Find where the given text appears and provide that cell's center as [X, Y] coordinate. 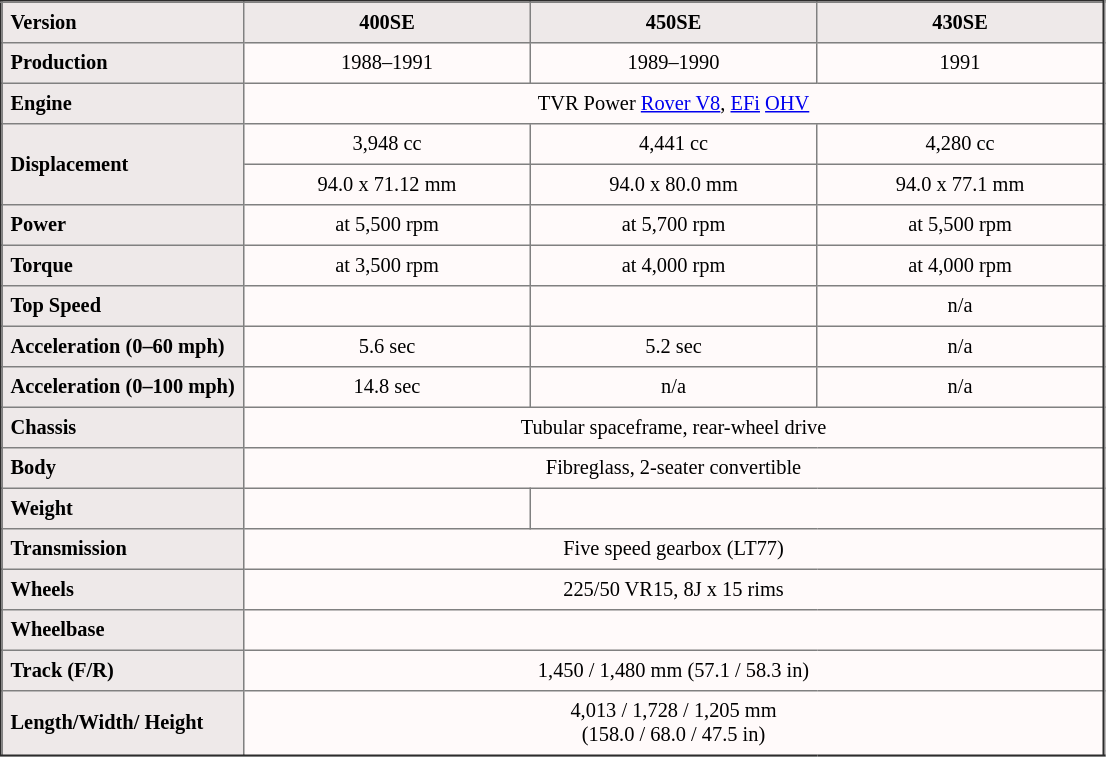
94.0 x 80.0 mm [673, 184]
14.8 sec [387, 386]
94.0 x 71.12 mm [387, 184]
400SE [387, 22]
Top Speed [123, 305]
430SE [960, 22]
5.2 sec [673, 346]
at 5,700 rpm [673, 224]
3,948 cc [387, 143]
Wheelbase [123, 629]
Torque [123, 265]
Engine [123, 103]
Power [123, 224]
1989–1990 [673, 62]
TVR Power Rover V8, EFi OHV [674, 103]
94.0 x 77.1 mm [960, 184]
at 3,500 rpm [387, 265]
Version [123, 22]
5.6 sec [387, 346]
Displacement [123, 164]
Transmission [123, 548]
Production [123, 62]
1,450 / 1,480 mm (57.1 / 58.3 in) [674, 670]
Chassis [123, 427]
Body [123, 467]
4,441 cc [673, 143]
Acceleration (0–100 mph) [123, 386]
Track (F/R) [123, 670]
1991 [960, 62]
Acceleration (0–60 mph) [123, 346]
Fibreglass, 2-seater convertible [674, 467]
Five speed gearbox (LT77) [674, 548]
Wheels [123, 589]
Length/Width/ Height [123, 722]
450SE [673, 22]
Weight [123, 508]
4,280 cc [960, 143]
225/50 VR15, 8J x 15 rims [674, 589]
4,013 / 1,728 / 1,205 mm (158.0 / 68.0 / 47.5 in) [674, 722]
Tubular spaceframe, rear-wheel drive [674, 427]
1988–1991 [387, 62]
